Output the [x, y] coordinate of the center of the cell containing the given text.  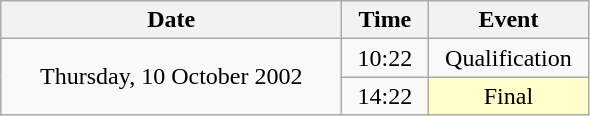
Final [508, 96]
Time [385, 20]
Date [172, 20]
Thursday, 10 October 2002 [172, 77]
Qualification [508, 58]
10:22 [385, 58]
Event [508, 20]
14:22 [385, 96]
